For the text-containing cell, return its midpoint in (X, Y) coordinate format. 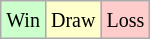
Win (24, 20)
Draw (72, 20)
Loss (126, 20)
